Output the [X, Y] coordinate of the center of the cell containing the given text.  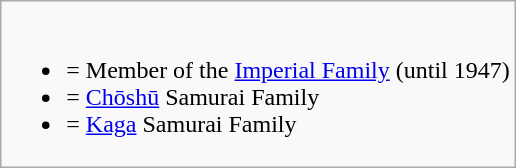
= Member of the Imperial Family (until 1947) = Chōshū Samurai Family = Kaga Samurai Family [258, 84]
